Provide the (X, Y) coordinate of the cell's center where the given text is located.  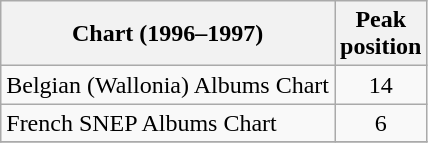
Belgian (Wallonia) Albums Chart (168, 85)
Chart (1996–1997) (168, 34)
French SNEP Albums Chart (168, 123)
14 (380, 85)
6 (380, 123)
Peakposition (380, 34)
